Extract the (x, y) coordinate from the center of the cell holding the provided text.  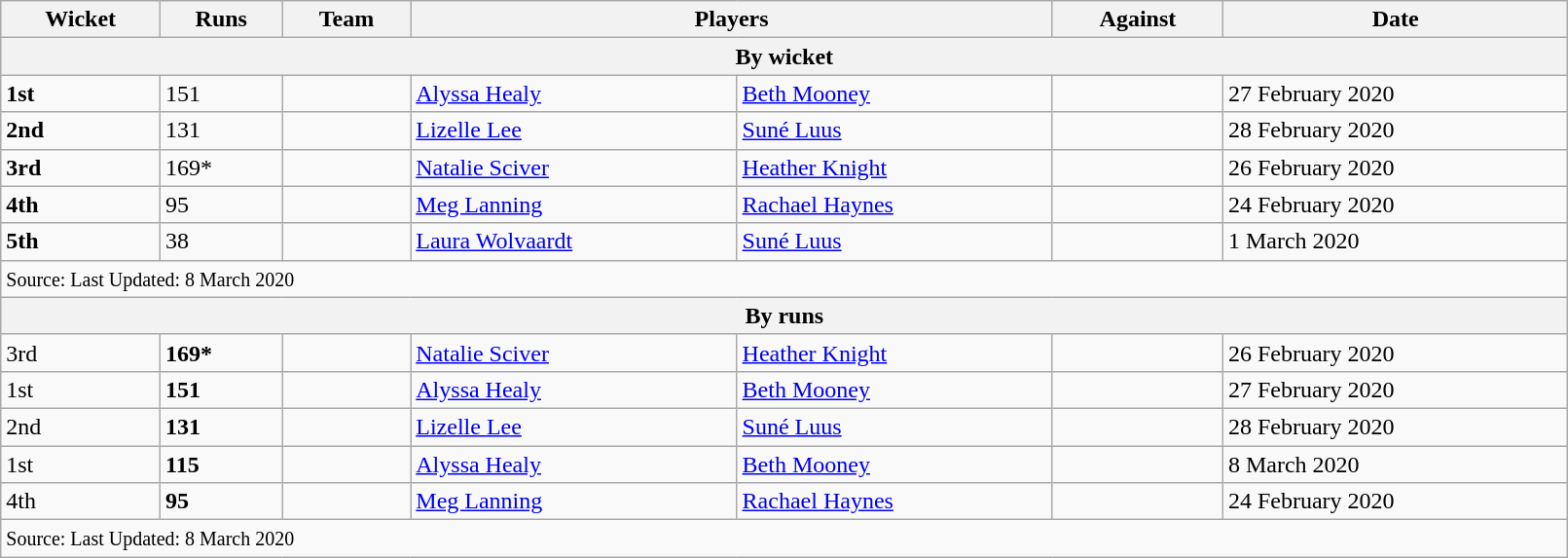
Against (1137, 19)
8 March 2020 (1395, 465)
38 (221, 242)
5th (81, 242)
By runs (784, 316)
Players (732, 19)
Laura Wolvaardt (574, 242)
Team (346, 19)
By wicket (784, 56)
Wicket (81, 19)
Date (1395, 19)
1 March 2020 (1395, 242)
115 (221, 465)
Runs (221, 19)
